Output the [X, Y] coordinate of the center of the cell containing the given text.  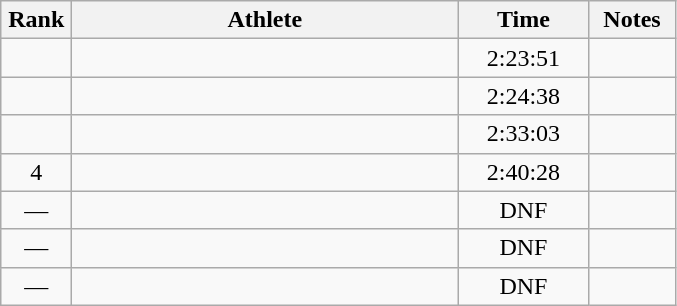
Notes [632, 20]
Time [524, 20]
2:24:38 [524, 96]
Athlete [265, 20]
4 [36, 172]
2:23:51 [524, 58]
Rank [36, 20]
2:33:03 [524, 134]
2:40:28 [524, 172]
